Locate the cell with the specified text and output its (x, y) center coordinate. 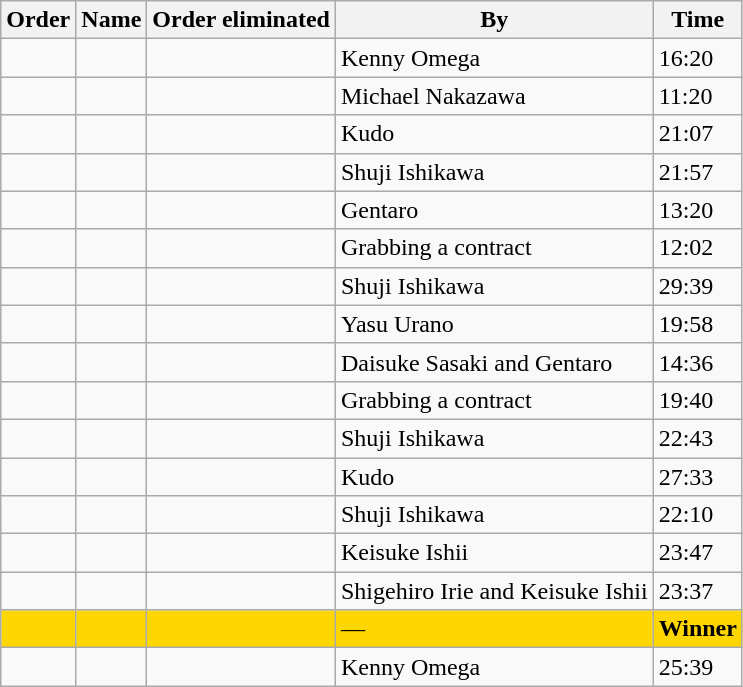
Order eliminated (242, 20)
11:20 (698, 96)
Michael Nakazawa (494, 96)
Time (698, 20)
16:20 (698, 58)
— (494, 629)
21:07 (698, 134)
21:57 (698, 172)
14:36 (698, 362)
Order (38, 20)
Shigehiro Irie and Keisuke Ishii (494, 591)
19:40 (698, 400)
29:39 (698, 286)
23:47 (698, 553)
22:43 (698, 438)
Daisuke Sasaki and Gentaro (494, 362)
12:02 (698, 248)
Winner (698, 629)
By (494, 20)
Name (112, 20)
23:37 (698, 591)
13:20 (698, 210)
19:58 (698, 324)
27:33 (698, 477)
Yasu Urano (494, 324)
Keisuke Ishii (494, 553)
22:10 (698, 515)
25:39 (698, 667)
Gentaro (494, 210)
